Determine the (x, y) coordinate at the center of the cell enclosing the given text.  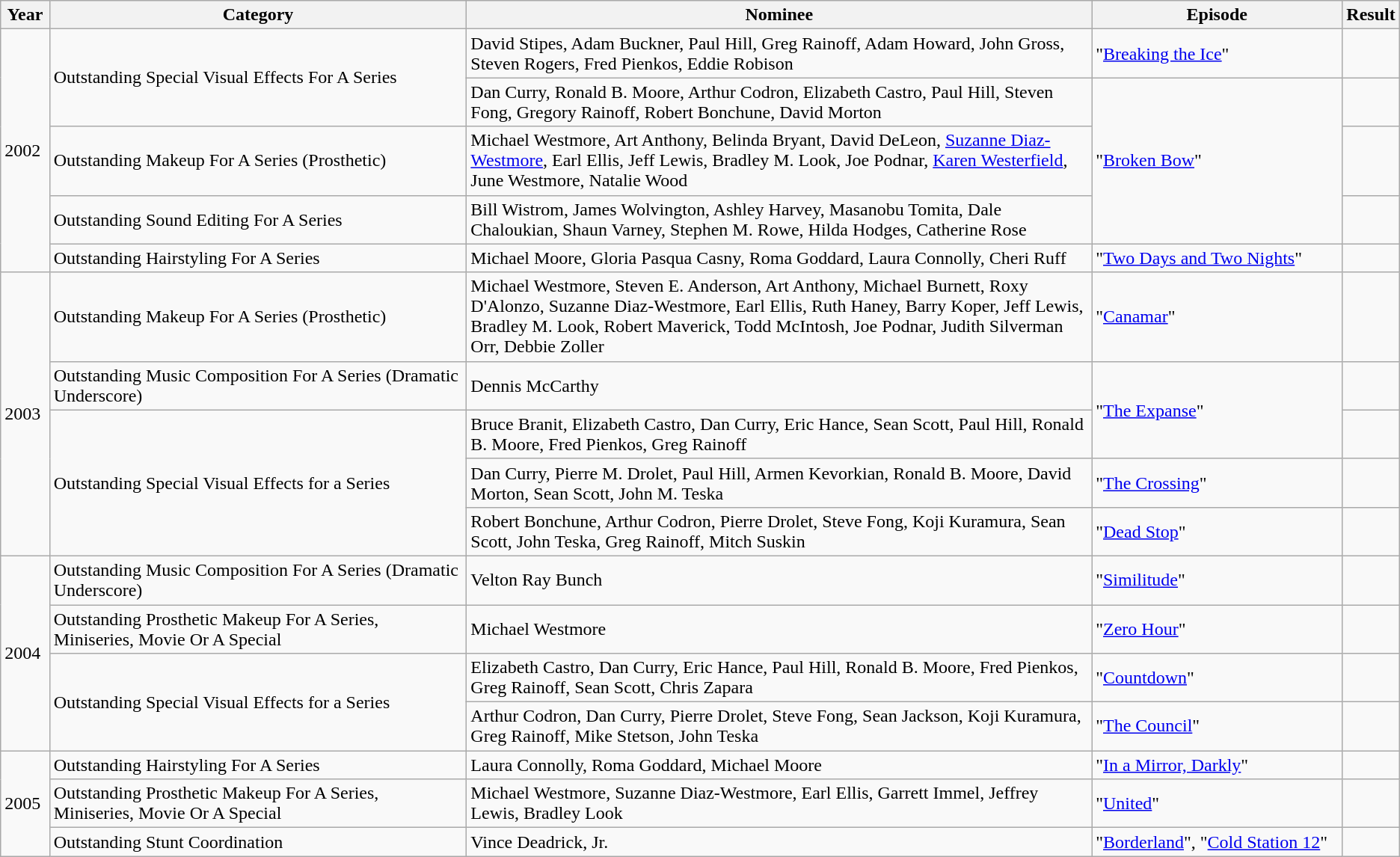
Dan Curry, Pierre M. Drolet, Paul Hill, Armen Kevorkian, Ronald B. Moore, David Morton, Sean Scott, John M. Teska (779, 483)
Result (1371, 15)
"Breaking the Ice" (1218, 54)
Michael Westmore, Suzanne Diaz-Westmore, Earl Ellis, Garrett Immel, Jeffrey Lewis, Bradley Look (779, 803)
Dennis McCarthy (779, 386)
"United" (1218, 803)
Vince Deadrick, Jr. (779, 842)
Year (25, 15)
"Two Days and Two Nights" (1218, 258)
Nominee (779, 15)
2002 (25, 151)
"Borderland", "Cold Station 12" (1218, 842)
Arthur Codron, Dan Curry, Pierre Drolet, Steve Fong, Sean Jackson, Koji Kuramura, Greg Rainoff, Mike Stetson, John Teska (779, 727)
Outstanding Sound Editing For A Series (258, 220)
"Canamar" (1218, 317)
Outstanding Stunt Coordination (258, 842)
Velton Ray Bunch (779, 580)
Bruce Branit, Elizabeth Castro, Dan Curry, Eric Hance, Sean Scott, Paul Hill, Ronald B. Moore, Fred Pienkos, Greg Rainoff (779, 434)
"The Crossing" (1218, 483)
"In a Mirror, Darkly" (1218, 765)
"Similitude" (1218, 580)
Michael Westmore (779, 628)
"Broken Bow" (1218, 161)
Episode (1218, 15)
Elizabeth Castro, Dan Curry, Eric Hance, Paul Hill, Ronald B. Moore, Fred Pienkos, Greg Rainoff, Sean Scott, Chris Zapara (779, 678)
Laura Connolly, Roma Goddard, Michael Moore (779, 765)
Category (258, 15)
2003 (25, 414)
Robert Bonchune, Arthur Codron, Pierre Drolet, Steve Fong, Koji Kuramura, Sean Scott, John Teska, Greg Rainoff, Mitch Suskin (779, 531)
Outstanding Special Visual Effects For A Series (258, 78)
2004 (25, 653)
Dan Curry, Ronald B. Moore, Arthur Codron, Elizabeth Castro, Paul Hill, Steven Fong, Gregory Rainoff, Robert Bonchune, David Morton (779, 102)
Bill Wistrom, James Wolvington, Ashley Harvey, Masanobu Tomita, Dale Chaloukian, Shaun Varney, Stephen M. Rowe, Hilda Hodges, Catherine Rose (779, 220)
"Dead Stop" (1218, 531)
"The Expanse" (1218, 410)
2005 (25, 803)
David Stipes, Adam Buckner, Paul Hill, Greg Rainoff, Adam Howard, John Gross, Steven Rogers, Fred Pienkos, Eddie Robison (779, 54)
"Countdown" (1218, 678)
Michael Moore, Gloria Pasqua Casny, Roma Goddard, Laura Connolly, Cheri Ruff (779, 258)
"Zero Hour" (1218, 628)
"The Council" (1218, 727)
